Pinpoint the cell where the given text exists, returning its (X, Y) midpoint coordinate. 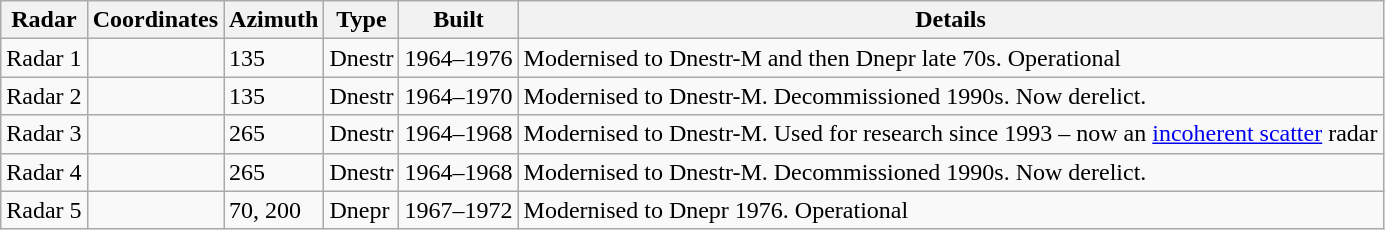
1964–1970 (458, 96)
Type (362, 20)
Azimuth (274, 20)
Modernised to Dnepr 1976. Operational (950, 210)
Radar 4 (44, 172)
Modernised to Dnestr-M. Used for research since 1993 – now an incoherent scatter radar (950, 134)
Details (950, 20)
70, 200 (274, 210)
Radar 2 (44, 96)
Built (458, 20)
Dnepr (362, 210)
Modernised to Dnestr-M and then Dnepr late 70s. Operational (950, 58)
Radar 5 (44, 210)
Radar 3 (44, 134)
Coordinates (155, 20)
Radar (44, 20)
1964–1976 (458, 58)
Radar 1 (44, 58)
1967–1972 (458, 210)
